From the cell containing the given text, extract its center point as (x, y) coordinate. 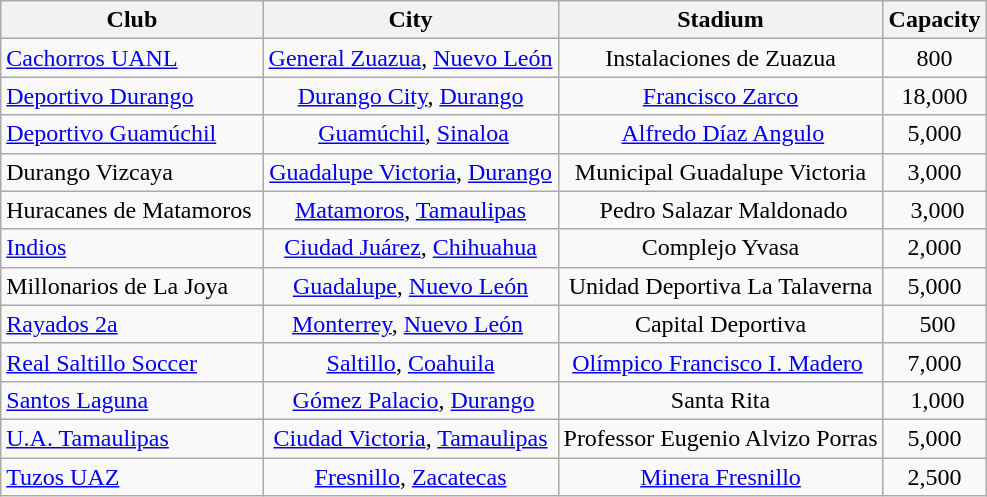
Capital Deportiva (720, 324)
7,000 (934, 362)
Francisco Zarco (720, 96)
18,000 (934, 96)
Saltillo, Coahuila (410, 362)
Matamoros, Tamaulipas (410, 210)
Santa Rita (720, 400)
Real Saltillo Soccer (132, 362)
Deportivo Guamúchil (132, 134)
Pedro Salazar Maldonado (720, 210)
Capacity (934, 20)
2,500 (934, 477)
General Zuazua, Nuevo León (410, 58)
Complejo Yvasa (720, 248)
Gómez Palacio, Durango (410, 400)
1,000 (934, 400)
Guadalupe Victoria, Durango (410, 172)
Fresnillo, Zacatecas (410, 477)
Club (132, 20)
Durango Vizcaya (132, 172)
Alfredo Díaz Angulo (720, 134)
Durango City, Durango (410, 96)
Deportivo Durango (132, 96)
Tuzos UAZ (132, 477)
Stadium (720, 20)
500 (934, 324)
Guadalupe, Nuevo León (410, 286)
800 (934, 58)
Olímpico Francisco I. Madero (720, 362)
City (410, 20)
U.A. Tamaulipas (132, 438)
Santos Laguna (132, 400)
Ciudad Juárez, Chihuahua (410, 248)
Millonarios de La Joya (132, 286)
Unidad Deportiva La Talaverna (720, 286)
Huracanes de Matamoros (132, 210)
Ciudad Victoria, Tamaulipas (410, 438)
Monterrey, Nuevo León (410, 324)
Municipal Guadalupe Victoria (720, 172)
Guamúchil, Sinaloa (410, 134)
Rayados 2a (132, 324)
Indios (132, 248)
2,000 (934, 248)
Instalaciones de Zuazua (720, 58)
Cachorros UANL (132, 58)
Minera Fresnillo (720, 477)
Professor Eugenio Alvizo Porras (720, 438)
